Detect which cell encompasses the target text, then output its [X, Y] center coordinate. 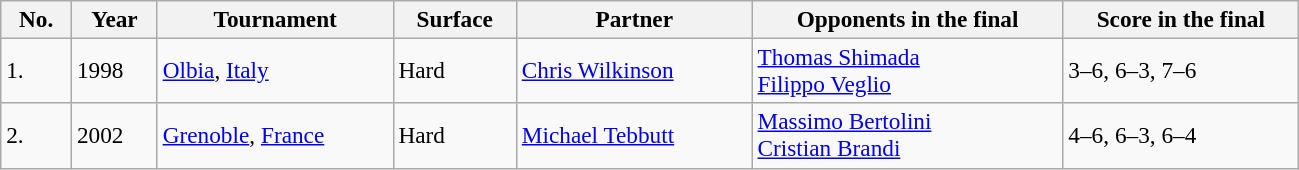
3–6, 6–3, 7–6 [1181, 70]
Tournament [275, 19]
Surface [454, 19]
Partner [634, 19]
Massimo Bertolini Cristian Brandi [908, 136]
Michael Tebbutt [634, 136]
Chris Wilkinson [634, 70]
No. [36, 19]
Year [115, 19]
Grenoble, France [275, 136]
Thomas Shimada Filippo Veglio [908, 70]
Opponents in the final [908, 19]
Score in the final [1181, 19]
1. [36, 70]
Olbia, Italy [275, 70]
1998 [115, 70]
2. [36, 136]
2002 [115, 136]
4–6, 6–3, 6–4 [1181, 136]
